Locate the cell with the specified text and output its (X, Y) center coordinate. 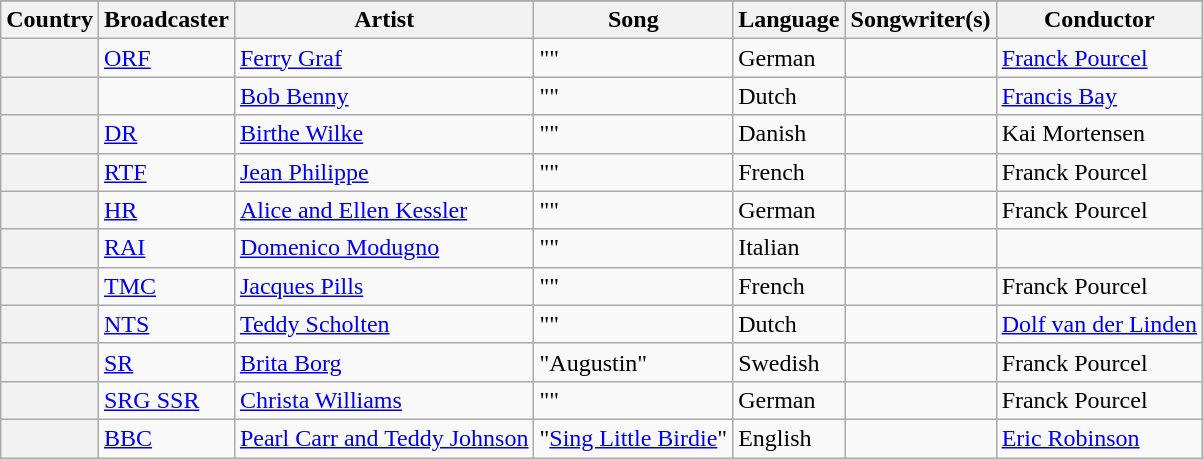
Domenico Modugno (384, 248)
English (789, 438)
Alice and Ellen Kessler (384, 210)
Francis Bay (1099, 96)
Language (789, 20)
"Sing Little Birdie" (634, 438)
BBC (166, 438)
Eric Robinson (1099, 438)
Pearl Carr and Teddy Johnson (384, 438)
TMC (166, 286)
RTF (166, 172)
RAI (166, 248)
Teddy Scholten (384, 324)
Conductor (1099, 20)
Jean Philippe (384, 172)
Song (634, 20)
Brita Borg (384, 362)
Bob Benny (384, 96)
SRG SSR (166, 400)
ORF (166, 58)
DR (166, 134)
Songwriter(s) (920, 20)
Country (50, 20)
Christa Williams (384, 400)
Broadcaster (166, 20)
Jacques Pills (384, 286)
SR (166, 362)
"Augustin" (634, 362)
HR (166, 210)
Ferry Graf (384, 58)
Swedish (789, 362)
Artist (384, 20)
Danish (789, 134)
Birthe Wilke (384, 134)
Dolf van der Linden (1099, 324)
Italian (789, 248)
Kai Mortensen (1099, 134)
NTS (166, 324)
